Locate the cell with the specified text and output its (x, y) center coordinate. 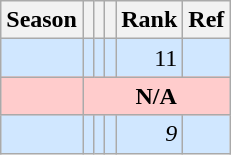
N/A (156, 96)
11 (150, 58)
Ref (206, 20)
Rank (150, 20)
9 (150, 134)
Season (42, 20)
